Output the [x, y] coordinate of the center of the cell containing the given text.  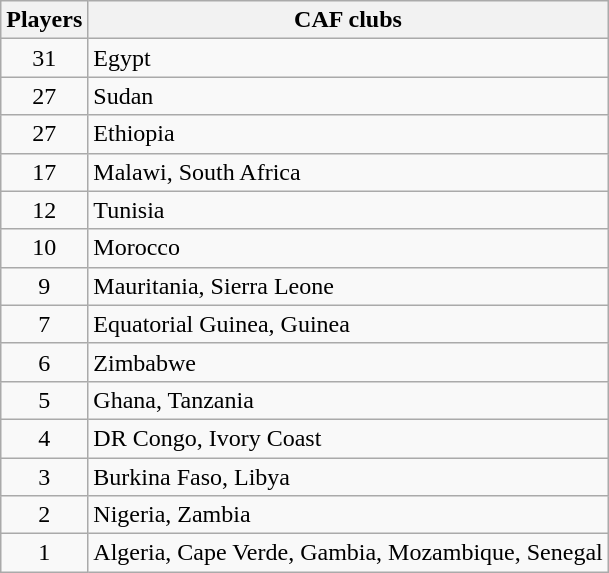
3 [44, 477]
12 [44, 210]
7 [44, 324]
Zimbabwe [348, 362]
1 [44, 553]
6 [44, 362]
Burkina Faso, Libya [348, 477]
Players [44, 20]
Morocco [348, 248]
10 [44, 248]
Ghana, Tanzania [348, 400]
Algeria, Cape Verde, Gambia, Mozambique, Senegal [348, 553]
Nigeria, Zambia [348, 515]
Ethiopia [348, 134]
Equatorial Guinea, Guinea [348, 324]
Tunisia [348, 210]
2 [44, 515]
DR Congo, Ivory Coast [348, 438]
31 [44, 58]
9 [44, 286]
Mauritania, Sierra Leone [348, 286]
Sudan [348, 96]
CAF clubs [348, 20]
Malawi, South Africa [348, 172]
17 [44, 172]
Egypt [348, 58]
4 [44, 438]
5 [44, 400]
